Pinpoint the cell where the given text exists, returning its [X, Y] midpoint coordinate. 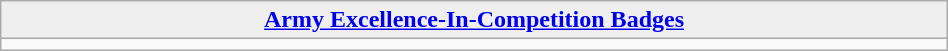
Army Excellence-In-Competition Badges [474, 20]
